Scan for the cell matching the given text and deliver its (x, y) coordinate at center. 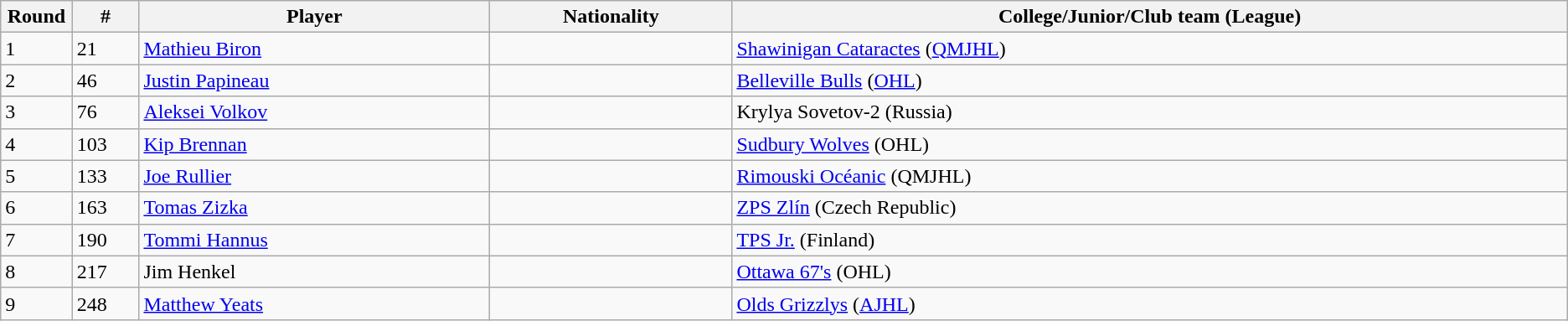
TPS Jr. (Finland) (1149, 240)
6 (37, 208)
7 (37, 240)
190 (106, 240)
Krylya Sovetov-2 (Russia) (1149, 112)
Tomas Zizka (315, 208)
Olds Grizzlys (AJHL) (1149, 303)
Matthew Yeats (315, 303)
Player (315, 17)
217 (106, 272)
Kip Brennan (315, 144)
Nationality (611, 17)
Round (37, 17)
Belleville Bulls (OHL) (1149, 80)
2 (37, 80)
College/Junior/Club team (League) (1149, 17)
1 (37, 49)
4 (37, 144)
21 (106, 49)
Justin Papineau (315, 80)
Aleksei Volkov (315, 112)
ZPS Zlín (Czech Republic) (1149, 208)
Sudbury Wolves (OHL) (1149, 144)
163 (106, 208)
Joe Rullier (315, 176)
Mathieu Biron (315, 49)
3 (37, 112)
9 (37, 303)
# (106, 17)
46 (106, 80)
Tommi Hannus (315, 240)
5 (37, 176)
Jim Henkel (315, 272)
248 (106, 303)
Ottawa 67's (OHL) (1149, 272)
103 (106, 144)
133 (106, 176)
Rimouski Océanic (QMJHL) (1149, 176)
8 (37, 272)
Shawinigan Cataractes (QMJHL) (1149, 49)
76 (106, 112)
